Scan for the cell matching the given text and deliver its [X, Y] coordinate at center. 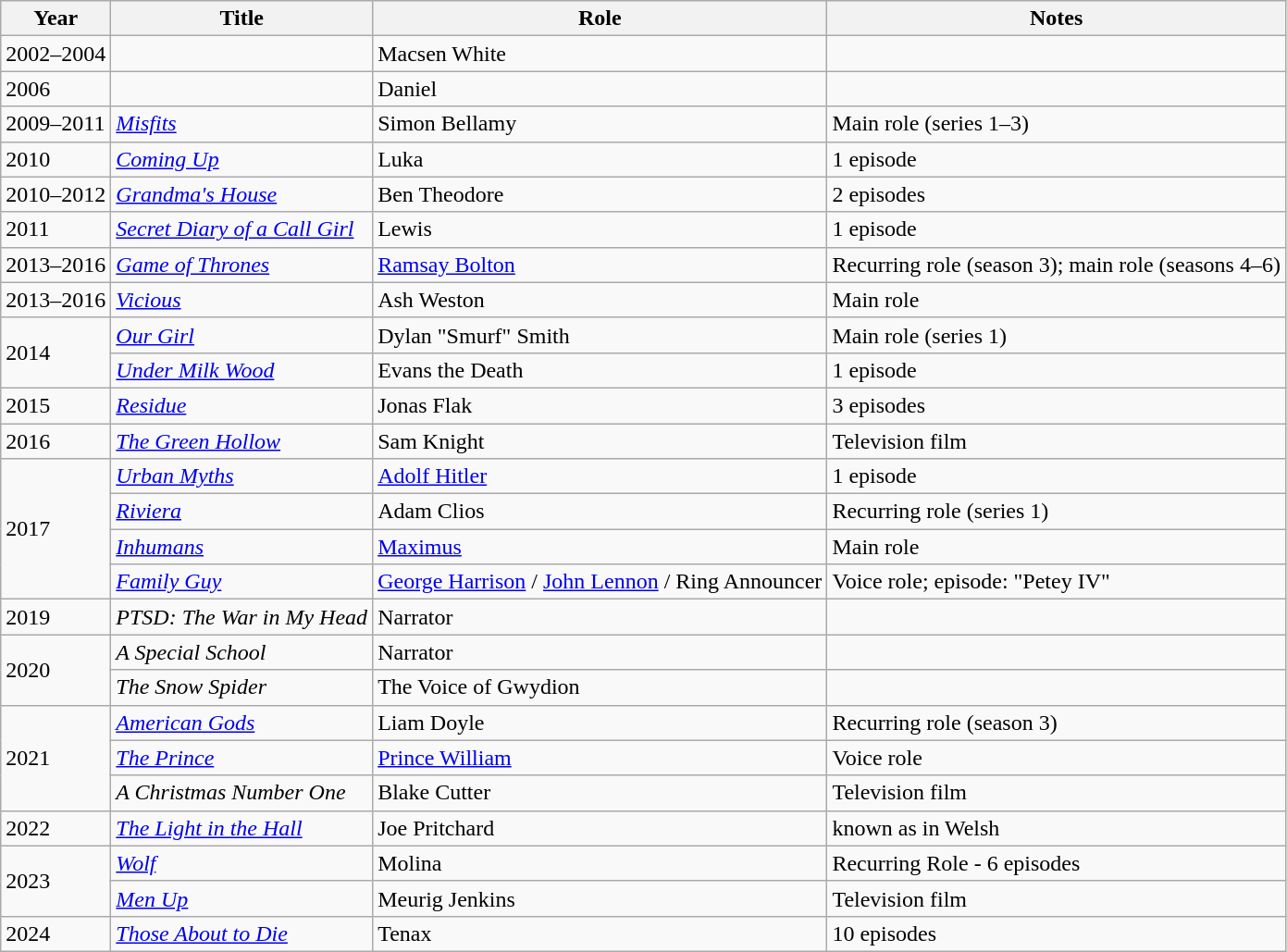
2021 [56, 758]
2 episodes [1057, 194]
Recurring role (series 1) [1057, 512]
A Special School [242, 652]
3 episodes [1057, 405]
Our Girl [242, 335]
Adolf Hitler [600, 476]
Recurring Role - 6 episodes [1057, 863]
Ramsay Bolton [600, 265]
Inhumans [242, 547]
Those About to Die [242, 933]
2017 [56, 529]
The Light in the Hall [242, 828]
Maximus [600, 547]
Daniel [600, 89]
Grandma's House [242, 194]
2006 [56, 89]
Role [600, 19]
Molina [600, 863]
2023 [56, 881]
Family Guy [242, 582]
2014 [56, 352]
Misfits [242, 124]
Evans the Death [600, 370]
PTSD: The War in My Head [242, 617]
2022 [56, 828]
Meurig Jenkins [600, 898]
Year [56, 19]
Men Up [242, 898]
The Prince [242, 758]
Macsen White [600, 54]
Residue [242, 405]
Blake Cutter [600, 793]
Recurring role (season 3); main role (seasons 4–6) [1057, 265]
Jonas Flak [600, 405]
Adam Clios [600, 512]
Tenax [600, 933]
American Gods [242, 723]
2024 [56, 933]
2019 [56, 617]
The Snow Spider [242, 687]
2015 [56, 405]
Main role (series 1) [1057, 335]
Prince William [600, 758]
Voice role; episode: "Petey IV" [1057, 582]
Voice role [1057, 758]
Wolf [242, 863]
10 episodes [1057, 933]
2002–2004 [56, 54]
Sam Knight [600, 441]
A Christmas Number One [242, 793]
2010 [56, 159]
Coming Up [242, 159]
Notes [1057, 19]
Game of Thrones [242, 265]
Riviera [242, 512]
Luka [600, 159]
The Green Hollow [242, 441]
known as in Welsh [1057, 828]
The Voice of Gwydion [600, 687]
2016 [56, 441]
Main role (series 1–3) [1057, 124]
Dylan "Smurf" Smith [600, 335]
Recurring role (season 3) [1057, 723]
Title [242, 19]
Secret Diary of a Call Girl [242, 229]
George Harrison / John Lennon / Ring Announcer [600, 582]
2009–2011 [56, 124]
Joe Pritchard [600, 828]
Ash Weston [600, 300]
Urban Myths [242, 476]
Simon Bellamy [600, 124]
Lewis [600, 229]
2020 [56, 670]
Ben Theodore [600, 194]
Under Milk Wood [242, 370]
Vicious [242, 300]
Liam Doyle [600, 723]
2010–2012 [56, 194]
2011 [56, 229]
